Return the [X, Y] coordinate for the center point of the cell that contains the specified text.  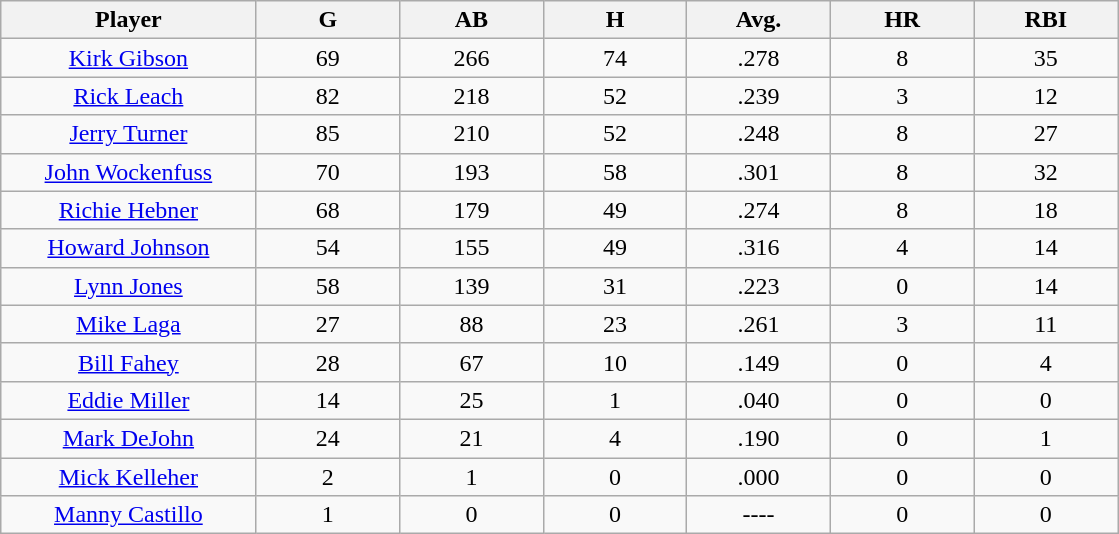
Rick Leach [128, 96]
Mike Laga [128, 324]
HR [902, 20]
Mark DeJohn [128, 438]
---- [759, 515]
193 [472, 172]
70 [328, 172]
179 [472, 210]
82 [328, 96]
68 [328, 210]
.239 [759, 96]
.040 [759, 400]
.223 [759, 286]
Richie Hebner [128, 210]
Kirk Gibson [128, 58]
35 [1046, 58]
139 [472, 286]
.261 [759, 324]
85 [328, 134]
218 [472, 96]
2 [328, 477]
18 [1046, 210]
RBI [1046, 20]
.278 [759, 58]
24 [328, 438]
210 [472, 134]
74 [615, 58]
.301 [759, 172]
.316 [759, 248]
32 [1046, 172]
.190 [759, 438]
.248 [759, 134]
H [615, 20]
Mick Kelleher [128, 477]
Jerry Turner [128, 134]
.149 [759, 362]
John Wockenfuss [128, 172]
25 [472, 400]
Howard Johnson [128, 248]
.000 [759, 477]
12 [1046, 96]
67 [472, 362]
AB [472, 20]
Lynn Jones [128, 286]
69 [328, 58]
31 [615, 286]
Eddie Miller [128, 400]
21 [472, 438]
Manny Castillo [128, 515]
Player [128, 20]
Avg. [759, 20]
Bill Fahey [128, 362]
54 [328, 248]
88 [472, 324]
.274 [759, 210]
10 [615, 362]
28 [328, 362]
155 [472, 248]
11 [1046, 324]
266 [472, 58]
G [328, 20]
23 [615, 324]
